Return the [x, y] coordinate for the center point of the cell that contains the specified text.  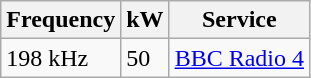
50 [145, 58]
198 kHz [61, 58]
Service [239, 20]
kW [145, 20]
BBC Radio 4 [239, 58]
Frequency [61, 20]
